Pinpoint the cell where the given text exists, returning its (x, y) midpoint coordinate. 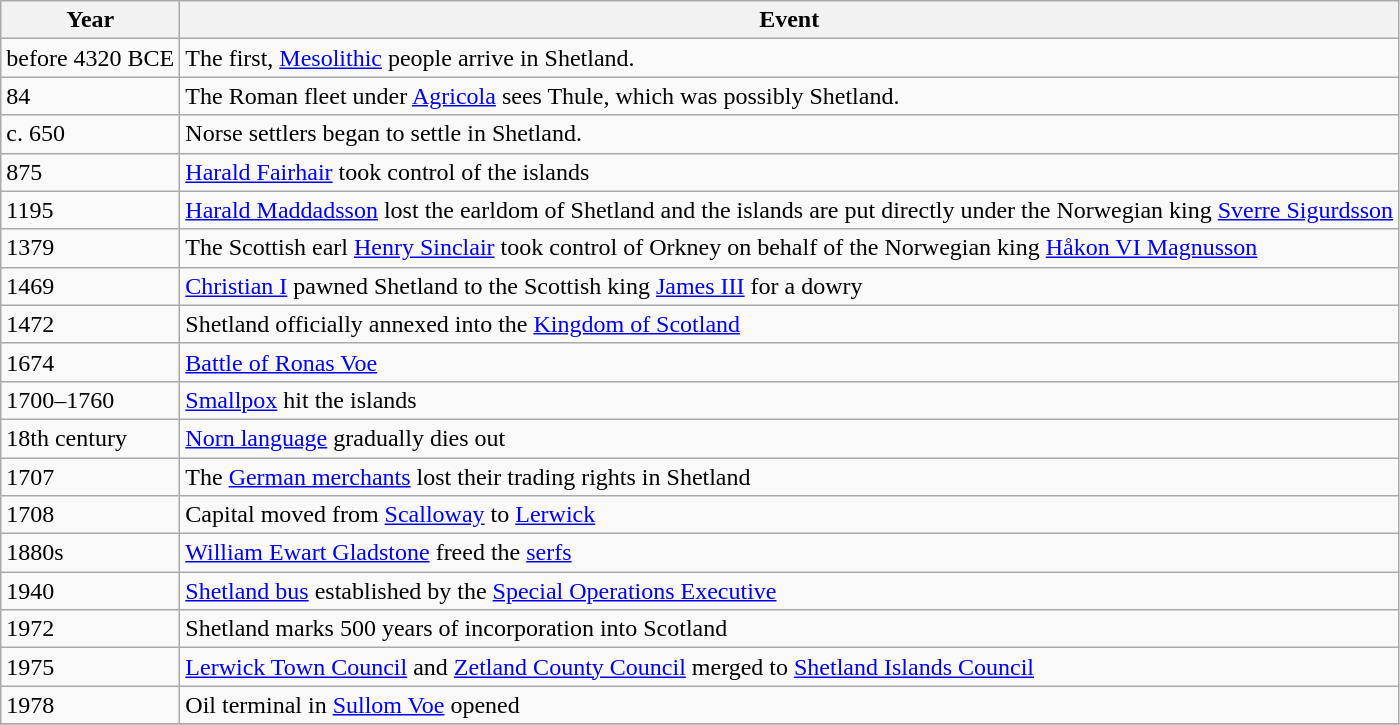
Year (90, 20)
Shetland bus established by the Special Operations Executive (790, 591)
Shetland marks 500 years of incorporation into Scotland (790, 629)
Shetland officially annexed into the Kingdom of Scotland (790, 324)
Harald Maddadsson lost the earldom of Shetland and the islands are put directly under the Norwegian king Sverre Sigurdsson (790, 210)
Smallpox hit the islands (790, 400)
Event (790, 20)
The Roman fleet under Agricola sees Thule, which was possibly Shetland. (790, 96)
Norn language gradually dies out (790, 438)
1978 (90, 705)
1469 (90, 286)
1700–1760 (90, 400)
1972 (90, 629)
The German merchants lost their trading rights in Shetland (790, 477)
1880s (90, 553)
1708 (90, 515)
18th century (90, 438)
1940 (90, 591)
1674 (90, 362)
1195 (90, 210)
1975 (90, 667)
875 (90, 172)
1707 (90, 477)
Oil terminal in Sullom Voe opened (790, 705)
Lerwick Town Council and Zetland County Council merged to Shetland Islands Council (790, 667)
Norse settlers began to settle in Shetland. (790, 134)
1472 (90, 324)
84 (90, 96)
before 4320 BCE (90, 58)
1379 (90, 248)
Harald Fairhair took control of the islands (790, 172)
c. 650 (90, 134)
Capital moved from Scalloway to Lerwick (790, 515)
William Ewart Gladstone freed the serfs (790, 553)
Battle of Ronas Voe (790, 362)
Christian I pawned Shetland to the Scottish king James III for a dowry (790, 286)
The first, Mesolithic people arrive in Shetland. (790, 58)
The Scottish earl Henry Sinclair took control of Orkney on behalf of the Norwegian king Håkon VI Magnusson (790, 248)
